Detect which cell encompasses the target text, then output its (X, Y) center coordinate. 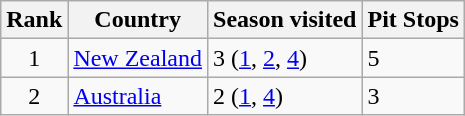
1 (34, 58)
Country (138, 20)
2 (1, 4) (285, 96)
2 (34, 96)
New Zealand (138, 58)
3 (413, 96)
5 (413, 58)
Rank (34, 20)
Pit Stops (413, 20)
Season visited (285, 20)
3 (1, 2, 4) (285, 58)
Australia (138, 96)
